For the text-containing cell, return its midpoint in [x, y] coordinate format. 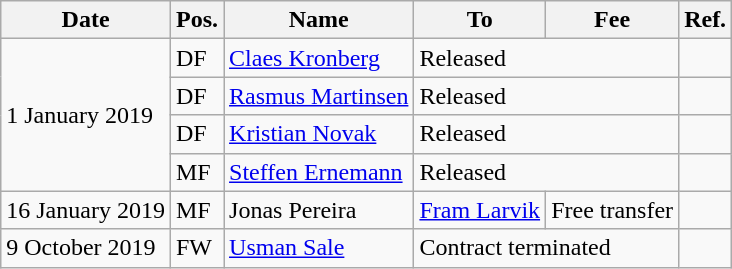
Steffen Ernemann [319, 172]
Date [86, 20]
Free transfer [612, 210]
Jonas Pereira [319, 210]
Contract terminated [546, 248]
Kristian Novak [319, 134]
Rasmus Martinsen [319, 96]
To [480, 20]
Fee [612, 20]
Claes Kronberg [319, 58]
1 January 2019 [86, 115]
Usman Sale [319, 248]
Fram Larvik [480, 210]
16 January 2019 [86, 210]
FW [196, 248]
Ref. [706, 20]
Pos. [196, 20]
9 October 2019 [86, 248]
Name [319, 20]
